Locate the cell with the specified text and output its (X, Y) center coordinate. 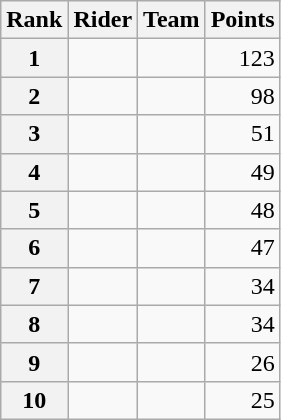
48 (242, 210)
3 (34, 134)
7 (34, 286)
Team (172, 20)
10 (34, 400)
2 (34, 96)
26 (242, 362)
Rider (103, 20)
1 (34, 58)
25 (242, 400)
6 (34, 248)
Rank (34, 20)
98 (242, 96)
Points (242, 20)
4 (34, 172)
8 (34, 324)
9 (34, 362)
51 (242, 134)
47 (242, 248)
123 (242, 58)
49 (242, 172)
5 (34, 210)
